For the text-containing cell, return its midpoint in (x, y) coordinate format. 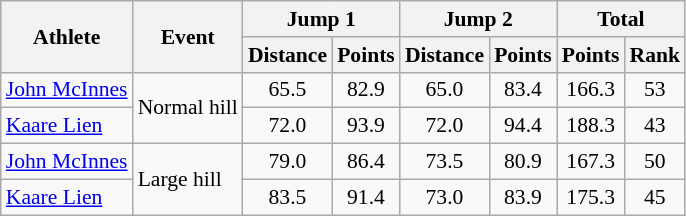
79.0 (288, 162)
53 (656, 90)
167.3 (591, 162)
91.4 (366, 197)
65.5 (288, 90)
Total (621, 19)
82.9 (366, 90)
50 (656, 162)
Rank (656, 55)
93.9 (366, 126)
175.3 (591, 197)
Normal hill (188, 108)
94.4 (523, 126)
65.0 (444, 90)
80.9 (523, 162)
166.3 (591, 90)
43 (656, 126)
86.4 (366, 162)
Athlete (67, 36)
188.3 (591, 126)
Jump 2 (478, 19)
83.4 (523, 90)
83.9 (523, 197)
Large hill (188, 180)
45 (656, 197)
73.5 (444, 162)
73.0 (444, 197)
Event (188, 36)
Jump 1 (322, 19)
83.5 (288, 197)
